Determine the (X, Y) coordinate at the center of the cell enclosing the given text.  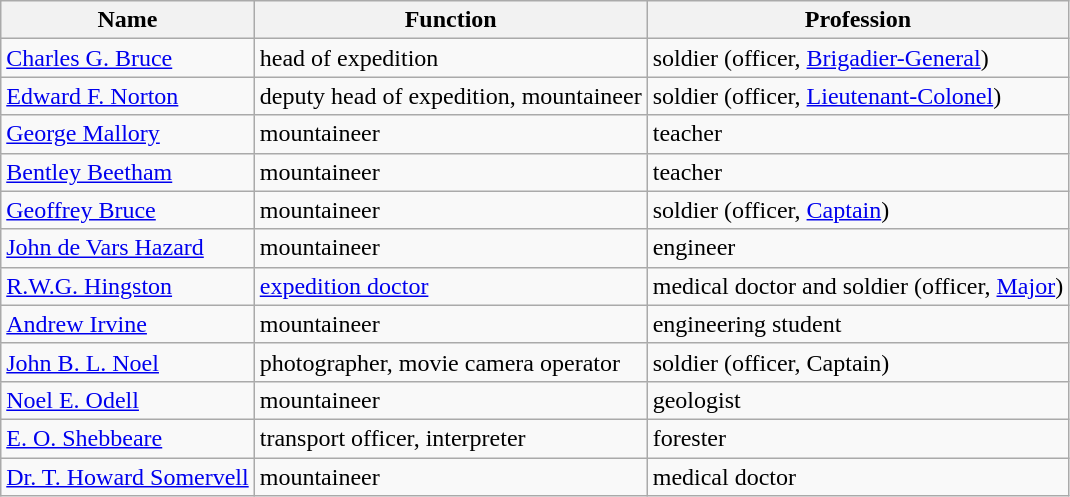
Andrew Irvine (128, 324)
Bentley Beetham (128, 172)
Function (450, 20)
geologist (858, 400)
E. O. Shebbeare (128, 438)
Profession (858, 20)
R.W.G. Hingston (128, 286)
Charles G. Bruce (128, 58)
Dr. T. Howard Somervell (128, 477)
engineering student (858, 324)
John B. L. Noel (128, 362)
deputy head of expedition, mountaineer (450, 96)
Name (128, 20)
John de Vars Hazard (128, 248)
transport officer, interpreter (450, 438)
medical doctor (858, 477)
engineer (858, 248)
medical doctor and soldier (officer, Major) (858, 286)
soldier (officer, Lieutenant-Colonel) (858, 96)
Noel E. Odell (128, 400)
expedition doctor (450, 286)
head of expedition (450, 58)
soldier (officer, Brigadier-General) (858, 58)
forester (858, 438)
Edward F. Norton (128, 96)
Geoffrey Bruce (128, 210)
George Mallory (128, 134)
photographer, movie camera operator (450, 362)
